Extract the (x, y) coordinate from the center of the cell holding the provided text.  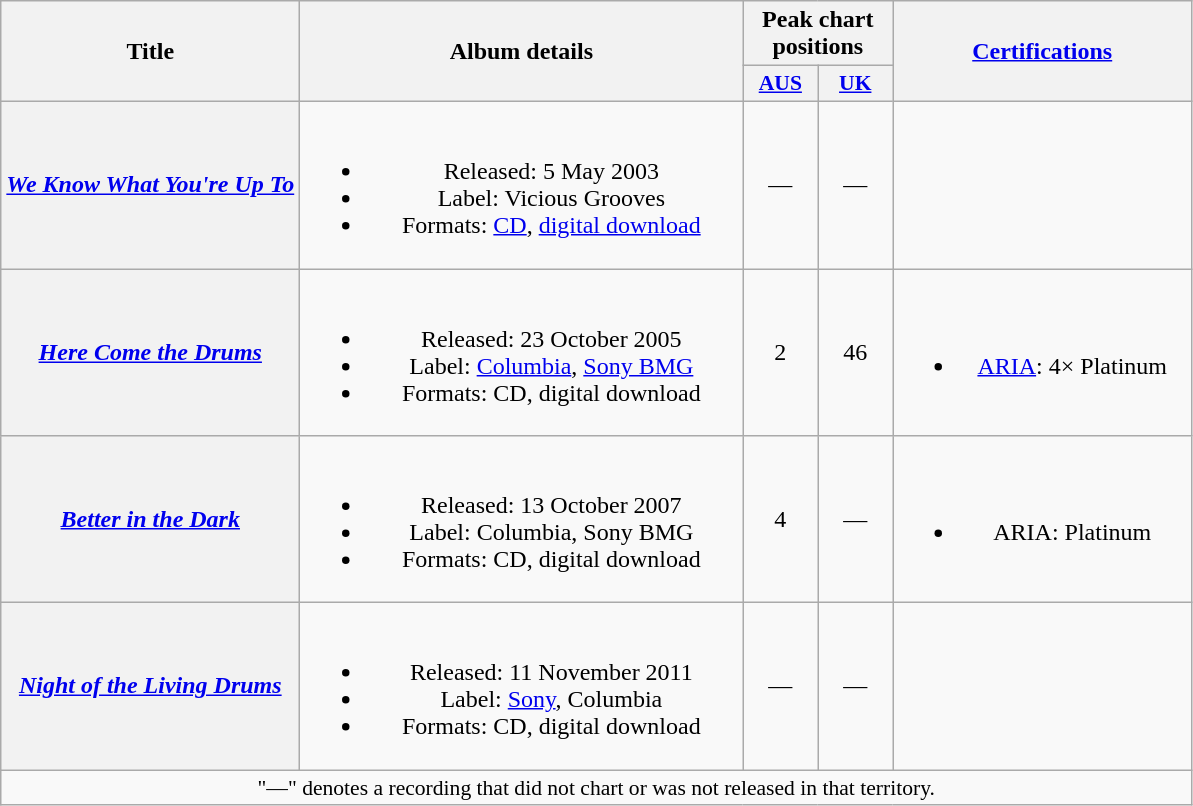
4 (780, 520)
Title (150, 52)
AUS (780, 84)
UK (856, 84)
Certifications (1042, 52)
"—" denotes a recording that did not chart or was not released in that territory. (596, 788)
46 (856, 352)
Peak chart positions (818, 34)
Here Come the Drums (150, 352)
Released: 13 October 2007Label: Columbia, Sony BMGFormats: CD, digital download (522, 520)
Released: 5 May 2003Label: Vicious GroovesFormats: CD, digital download (522, 184)
Night of the Living Drums (150, 686)
ARIA: 4× Platinum (1042, 352)
ARIA: Platinum (1042, 520)
Released: 11 November 2011Label: Sony, ColumbiaFormats: CD, digital download (522, 686)
Album details (522, 52)
Better in the Dark (150, 520)
We Know What You're Up To (150, 184)
Released: 23 October 2005Label: Columbia, Sony BMGFormats: CD, digital download (522, 352)
2 (780, 352)
